Identify which cell holds the provided text, then report its [x, y] central coordinate. 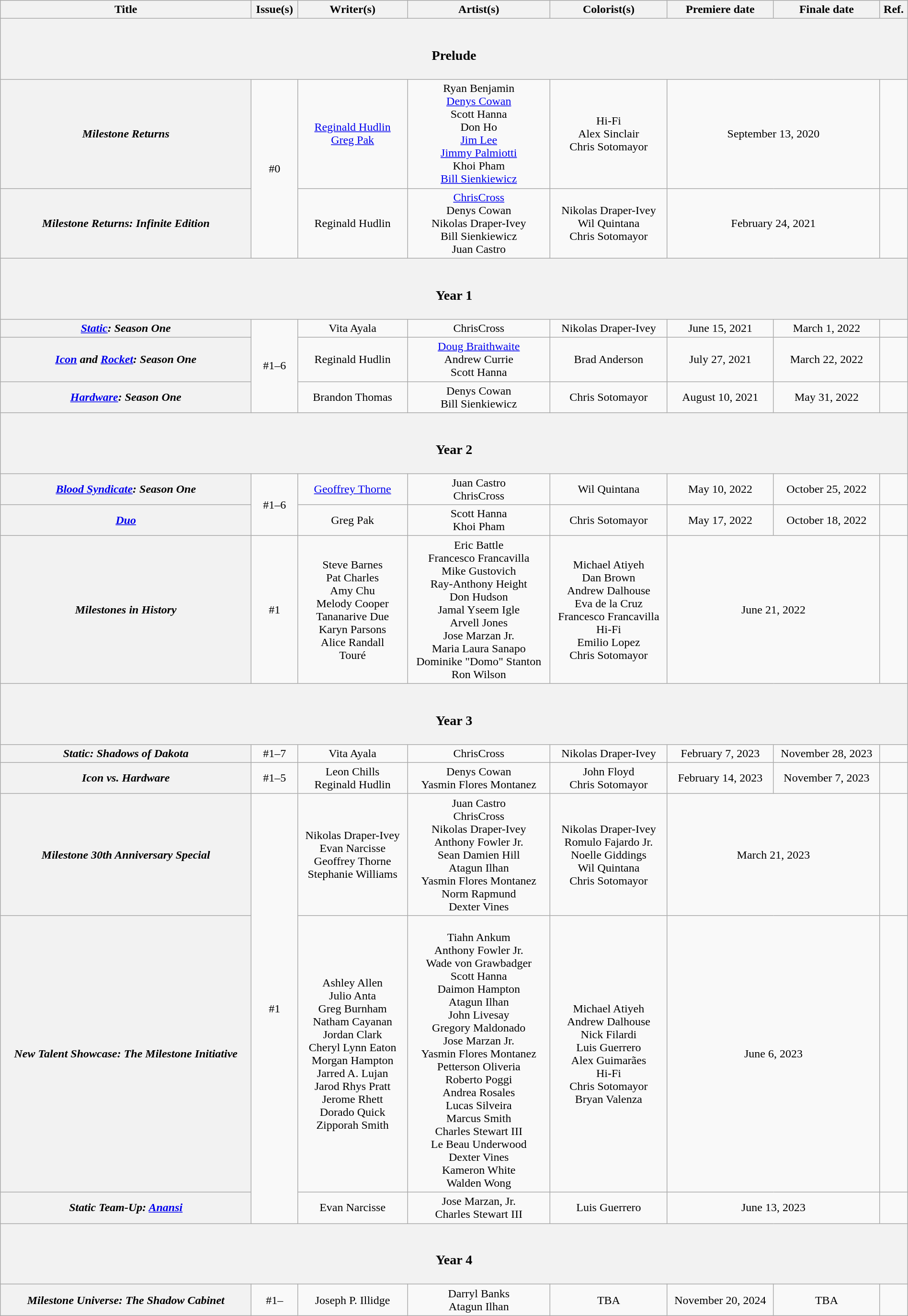
Year 3 [454, 714]
Ref. [894, 10]
May 31, 2022 [827, 397]
Title [126, 10]
July 27, 2021 [720, 359]
Issue(s) [275, 10]
Hardware: Season One [126, 397]
#1– [275, 1300]
Icon and Rocket: Season One [126, 359]
November 20, 2024 [720, 1300]
Darryl BanksAtagun Ilhan [478, 1300]
June 6, 2023 [773, 1054]
May 10, 2022 [720, 489]
June 13, 2023 [773, 1208]
Static: Season One [126, 328]
Finale date [827, 10]
Duo [126, 520]
Brandon Thomas [352, 397]
Ryan BenjaminDenys CowanScott HannaDon HoJim LeeJimmy PalmiottiKhoi PhamBill Sienkiewicz [478, 134]
August 10, 2021 [720, 397]
Wil Quintana [609, 489]
Jose Marzan, Jr.Charles Stewart III [478, 1208]
Milestone Returns [126, 134]
Colorist(s) [609, 10]
May 17, 2022 [720, 520]
Milestones in History [126, 610]
Joseph P. Illidge [352, 1300]
March 1, 2022 [827, 328]
Hi-FiAlex SinclairChris Sotomayor [609, 134]
#1–7 [275, 753]
October 25, 2022 [827, 489]
John FloydChris Sotomayor [609, 778]
Milestone Returns: Infinite Edition [126, 223]
October 18, 2022 [827, 520]
Reginald HudlinGreg Pak [352, 134]
#1–5 [275, 778]
June 15, 2021 [720, 328]
Artist(s) [478, 10]
Doug BraithwaiteAndrew CurrieScott Hanna [478, 359]
Nikolas Draper-IveyEvan NarcisseGeoffrey ThorneStephanie Williams [352, 854]
November 7, 2023 [827, 778]
Milestone 30th Anniversary Special [126, 854]
Juan CastroChrisCrossNikolas Draper-IveyAnthony Fowler Jr.Sean Damien HillAtagun IlhanYasmin Flores MontanezNorm RapmundDexter Vines [478, 854]
Blood Syndicate: Season One [126, 489]
Michael AtiyehAndrew DalhouseNick FilardiLuis GuerreroAlex GuimarãesHi-FiChris SotomayorBryan Valenza [609, 1054]
Denys CowanBill Sienkiewicz [478, 397]
February 24, 2021 [773, 223]
March 22, 2022 [827, 359]
#0 [275, 169]
Juan CastroChrisCross [478, 489]
Prelude [454, 49]
Icon vs. Hardware [126, 778]
June 21, 2022 [773, 610]
November 28, 2023 [827, 753]
Nikolas Draper-IveyRomulo Fajardo Jr.Noelle GiddingsWil QuintanaChris Sotomayor [609, 854]
Year 1 [454, 288]
Static: Shadows of Dakota [126, 753]
Year 4 [454, 1254]
Michael AtiyehDan BrownAndrew DalhouseEva de la CruzFrancesco FrancavillaHi-FiEmilio LopezChris Sotomayor [609, 610]
Denys CowanYasmin Flores Montanez [478, 778]
Static Team-Up: Anansi [126, 1208]
February 7, 2023 [720, 753]
Scott HannaKhoi Pham [478, 520]
September 13, 2020 [773, 134]
Greg Pak [352, 520]
New Talent Showcase: The Milestone Initiative [126, 1054]
Brad Anderson [609, 359]
Steve BarnesPat CharlesAmy ChuMelody CooperTananarive DueKaryn ParsonsAlice RandallTouré [352, 610]
March 21, 2023 [773, 854]
Nikolas Draper-IveyWil QuintanaChris Sotomayor [609, 223]
Leon ChillsReginald Hudlin [352, 778]
ChrisCrossDenys CowanNikolas Draper-IveyBill SienkiewiczJuan Castro [478, 223]
Luis Guerrero [609, 1208]
Year 2 [454, 443]
Premiere date [720, 10]
Writer(s) [352, 10]
February 14, 2023 [720, 778]
Milestone Universe: The Shadow Cabinet [126, 1300]
Evan Narcisse [352, 1208]
Geoffrey Thorne [352, 489]
